Find where the given text appears and provide that cell's center as [X, Y] coordinate. 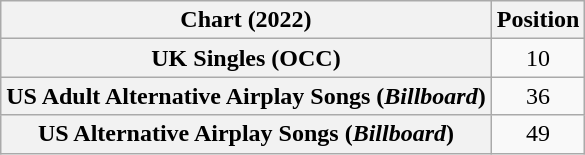
Position [538, 20]
US Adult Alternative Airplay Songs (Billboard) [246, 96]
36 [538, 96]
US Alternative Airplay Songs (Billboard) [246, 134]
Chart (2022) [246, 20]
UK Singles (OCC) [246, 58]
10 [538, 58]
49 [538, 134]
